Determine the (X, Y) coordinate at the center of the cell enclosing the given text.  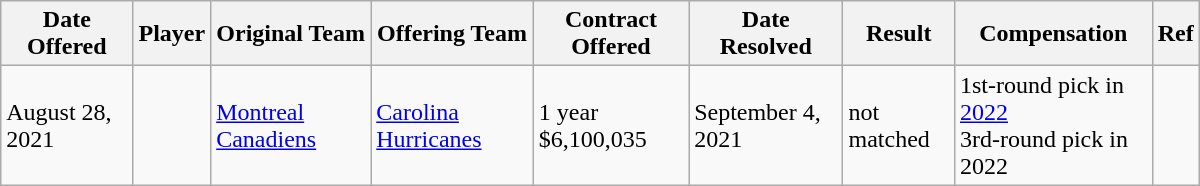
Compensation (1053, 34)
Montreal Canadiens (291, 126)
September 4, 2021 (766, 126)
August 28, 2021 (67, 126)
1st-round pick in 20223rd-round pick in 2022 (1053, 126)
Result (898, 34)
Carolina Hurricanes (452, 126)
Offering Team (452, 34)
Ref (1176, 34)
not matched (898, 126)
Player (172, 34)
1 year$6,100,035 (610, 126)
Date Offered (67, 34)
Date Resolved (766, 34)
Contract Offered (610, 34)
Original Team (291, 34)
